Return the (x, y) coordinate for the center point of the cell that contains the specified text.  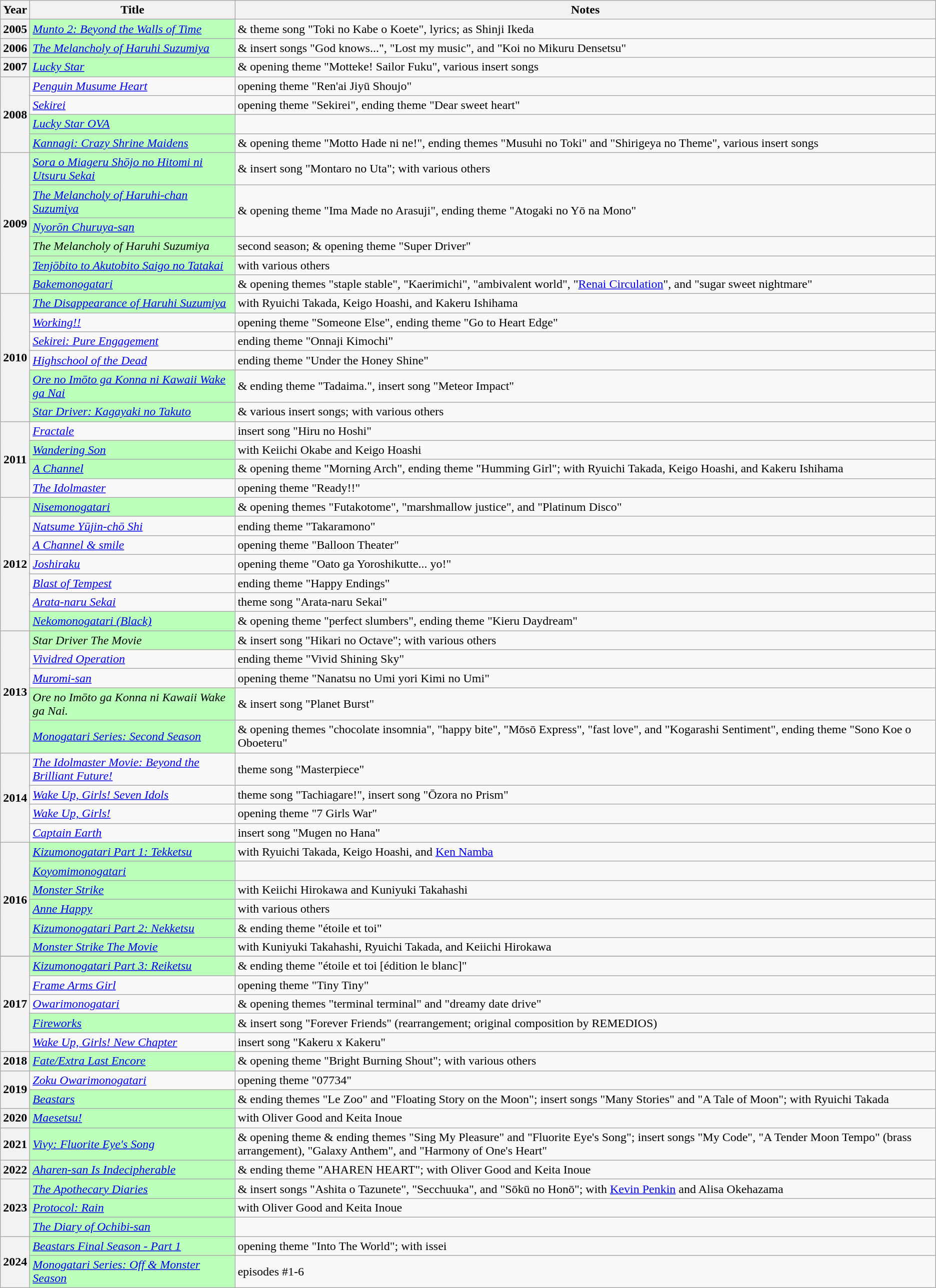
Star Driver The Movie (132, 640)
& insert songs "Ashita o Tazunete", "Secchuuka", and "Sōkū no Honō"; with Kevin Penkin and Alisa Okehazama (585, 1189)
2006 (15, 48)
opening theme "Nanatsu no Umi yori Kimi no Umi" (585, 678)
Working!! (132, 322)
Joshiraku (132, 564)
2012 (15, 564)
Sekirei (132, 105)
Star Driver: Kagayaki no Takuto (132, 412)
& opening theme "Motteke! Sailor Fuku", various insert songs (585, 67)
Sekirei: Pure Engagement (132, 341)
Sora o Miageru Shōjo no Hitomi ni Utsuru Sekai (132, 169)
The Idolmaster (132, 488)
Year (15, 10)
Fireworks (132, 1023)
with Ryuichi Takada, Keigo Hoashi, and Kakeru Ishihama (585, 303)
Natsume Yūjin-chō Shi (132, 526)
Kizumonogatari Part 3: Reiketsu (132, 966)
Highschool of the Dead (132, 360)
with Ryuichi Takada, Keigo Hoashi, and Ken Namba (585, 852)
Beastars Final Season - Part 1 (132, 1246)
Vividred Operation (132, 659)
& insert song "Forever Friends" (rearrangement; original composition by REMEDIOS) (585, 1023)
Nisemonogatari (132, 507)
insert song "Hiru no Hoshi" (585, 431)
& various insert songs; with various others (585, 412)
2007 (15, 67)
& opening themes "staple stable", "Kaerimichi", "ambivalent world", "Renai Circulation", and "sugar sweet nightmare" (585, 284)
Anne Happy (132, 909)
& theme song "Toki no Kabe o Koete", lyrics; as Shinji Ikeda (585, 29)
& opening themes "terminal terminal" and "dreamy date drive" (585, 1004)
2021 (15, 1144)
Wandering Son (132, 450)
Vivy: Fluorite Eye's Song (132, 1144)
Muromi-san (132, 678)
ending theme "Takaramono" (585, 526)
Ore no Imōto ga Konna ni Kawaii Wake ga Nai (132, 386)
ending theme "Happy Endings" (585, 583)
Zoku Owarimonogatari (132, 1080)
Fractale (132, 431)
Arata-naru Sekai (132, 602)
Wake Up, Girls! (132, 814)
& opening theme "Bright Burning Shout"; with various others (585, 1061)
opening theme "Oato ga Yoroshikutte... yo!" (585, 564)
2010 (15, 358)
with Keiichi Okabe and Keigo Hoashi (585, 450)
insert song "Mugen no Hana" (585, 833)
Koyomimonogatari (132, 871)
Maesetsu! (132, 1118)
opening theme "7 Girls War" (585, 814)
Lucky Star (132, 67)
ending theme "Under the Honey Shine" (585, 360)
The Disappearance of Haruhi Suzumiya (132, 303)
Kannagi: Crazy Shrine Maidens (132, 143)
2011 (15, 459)
2009 (15, 223)
Monogatari Series: Second Season (132, 737)
Aharen-san Is Indecipherable (132, 1170)
A Channel & smile (132, 545)
Frame Arms Girl (132, 985)
& opening themes "chocolate insomnia", "happy bite", "Mōsō Express", "fast love", and "Kogarashi Sentiment", ending theme "Sono Koe o Oboeteru" (585, 737)
& opening theme "Morning Arch", ending theme "Humming Girl"; with Ryuichi Takada, Keigo Hoashi, and Kakeru Ishihama (585, 469)
& opening theme "perfect slumbers", ending theme "Kieru Daydream" (585, 621)
& insert songs "God knows...", "Lost my music", and "Koi no Mikuru Densetsu" (585, 48)
Bakemonogatari (132, 284)
& insert song "Planet Burst" (585, 704)
A Channel (132, 469)
Beastars (132, 1099)
opening theme "Into The World"; with issei (585, 1246)
Monster Strike (132, 890)
opening theme "Someone Else", ending theme "Go to Heart Edge" (585, 322)
2019 (15, 1090)
2024 (15, 1263)
opening theme "Tiny Tiny" (585, 985)
Monogatari Series: Off & Monster Season (132, 1272)
Captain Earth (132, 833)
Blast of Tempest (132, 583)
episodes #1-6 (585, 1272)
& opening theme "Motto Hade ni ne!", ending themes "Musuhi no Toki" and "Shirigeya no Theme", various insert songs (585, 143)
theme song "Arata-naru Sekai" (585, 602)
Monster Strike The Movie (132, 947)
with Keiichi Hirokawa and Kuniyuki Takahashi (585, 890)
with Kuniyuki Takahashi, Ryuichi Takada, and Keiichi Hirokawa (585, 947)
2017 (15, 1004)
& ending theme "Tadaima.", insert song "Meteor Impact" (585, 386)
Wake Up, Girls! Seven Idols (132, 795)
Protocol: Rain (132, 1208)
Nekomonogatari (Black) (132, 621)
Munto 2: Beyond the Walls of Time (132, 29)
& insert song "Montaro no Uta"; with various others (585, 169)
2022 (15, 1170)
2005 (15, 29)
opening theme "Ren'ai Jiyū Shoujo" (585, 86)
Nyorōn Churuya-san (132, 227)
Notes (585, 10)
Lucky Star OVA (132, 124)
& ending themes "Le Zoo" and "Floating Story on the Moon"; insert songs "Many Stories" and "A Tale of Moon"; with Ryuichi Takada (585, 1099)
2014 (15, 798)
& opening theme "Ima Made no Arasuji", ending theme "Atogaki no Yō na Mono" (585, 211)
Owarimonogatari (132, 1004)
& opening themes "Futakotome", "marshmallow justice", and "Platinum Disco" (585, 507)
& ending theme "étoile et toi [édition le blanc]" (585, 966)
& ending theme "étoile et toi" (585, 928)
The Idolmaster Movie: Beyond the Brilliant Future! (132, 769)
ending theme "Vivid Shining Sky" (585, 659)
Kizumonogatari Part 2: Nekketsu (132, 928)
& insert song "Hikari no Octave"; with various others (585, 640)
Wake Up, Girls! New Chapter (132, 1042)
insert song "Kakeru x Kakeru" (585, 1042)
The Apothecary Diaries (132, 1189)
Penguin Musume Heart (132, 86)
2020 (15, 1118)
Tenjōbito to Akutobito Saigo no Tatakai (132, 265)
The Diary of Ochibi-san (132, 1227)
2008 (15, 114)
2013 (15, 692)
Title (132, 10)
opening theme "Sekirei", ending theme "Dear sweet heart" (585, 105)
opening theme "Ready!!" (585, 488)
2016 (15, 899)
theme song "Tachiagare!", insert song "Ōzora no Prism" (585, 795)
Ore no Imōto ga Konna ni Kawaii Wake ga Nai. (132, 704)
The Melancholy of Haruhi-chan Suzumiya (132, 201)
theme song "Masterpiece" (585, 769)
Kizumonogatari Part 1: Tekketsu (132, 852)
ending theme "Onnaji Kimochi" (585, 341)
second season; & opening theme "Super Driver" (585, 246)
2023 (15, 1208)
opening theme "07734" (585, 1080)
& ending theme "AHAREN HEART"; with Oliver Good and Keita Inoue (585, 1170)
Fate/Extra Last Encore (132, 1061)
opening theme "Balloon Theater" (585, 545)
2018 (15, 1061)
